Capture the cell that displays the provided text and extract its [x, y] central coordinate. 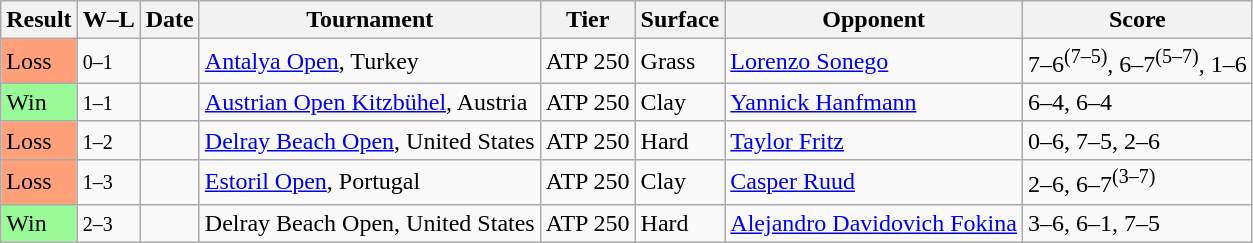
Austrian Open Kitzbühel, Austria [370, 102]
7–6(7–5), 6–7(5–7), 1–6 [1137, 62]
Alejandro Davidovich Fokina [874, 223]
3–6, 6–1, 7–5 [1137, 223]
Score [1137, 20]
W–L [108, 20]
Grass [680, 62]
1–1 [108, 102]
Estoril Open, Portugal [370, 182]
Taylor Fritz [874, 140]
Lorenzo Sonego [874, 62]
0–6, 7–5, 2–6 [1137, 140]
Yannick Hanfmann [874, 102]
Tier [588, 20]
2–6, 6–7(3–7) [1137, 182]
1–3 [108, 182]
Surface [680, 20]
Opponent [874, 20]
2–3 [108, 223]
1–2 [108, 140]
Casper Ruud [874, 182]
Result [39, 20]
Antalya Open, Turkey [370, 62]
0–1 [108, 62]
Tournament [370, 20]
Date [170, 20]
6–4, 6–4 [1137, 102]
